Pinpoint the cell where the given text exists, returning its [x, y] midpoint coordinate. 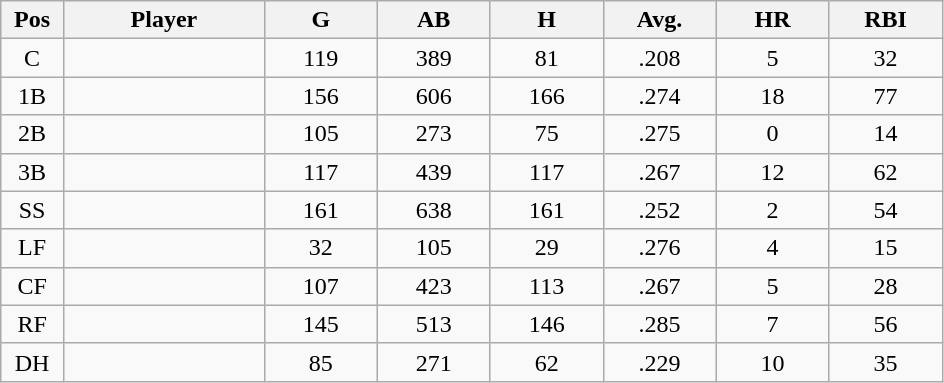
.285 [660, 324]
RF [32, 324]
107 [320, 286]
H [546, 20]
SS [32, 210]
77 [886, 96]
Player [164, 20]
35 [886, 362]
166 [546, 96]
28 [886, 286]
1B [32, 96]
Avg. [660, 20]
29 [546, 248]
G [320, 20]
638 [434, 210]
75 [546, 134]
513 [434, 324]
56 [886, 324]
271 [434, 362]
RBI [886, 20]
.208 [660, 58]
439 [434, 172]
606 [434, 96]
18 [772, 96]
85 [320, 362]
Pos [32, 20]
423 [434, 286]
10 [772, 362]
3B [32, 172]
389 [434, 58]
0 [772, 134]
AB [434, 20]
.252 [660, 210]
113 [546, 286]
81 [546, 58]
273 [434, 134]
DH [32, 362]
54 [886, 210]
2B [32, 134]
2 [772, 210]
156 [320, 96]
HR [772, 20]
4 [772, 248]
.276 [660, 248]
145 [320, 324]
14 [886, 134]
LF [32, 248]
119 [320, 58]
.229 [660, 362]
7 [772, 324]
CF [32, 286]
12 [772, 172]
C [32, 58]
.274 [660, 96]
15 [886, 248]
146 [546, 324]
.275 [660, 134]
